Locate the cell with the specified text and output its [X, Y] center coordinate. 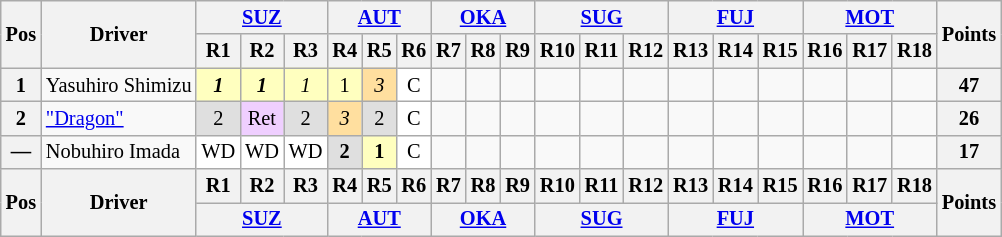
47 [969, 85]
26 [969, 118]
17 [969, 152]
Nobuhiro Imada [118, 152]
Ret [262, 118]
— [21, 152]
"Dragon" [118, 118]
Yasuhiro Shimizu [118, 85]
